From the cell containing the given text, extract its center point as (X, Y) coordinate. 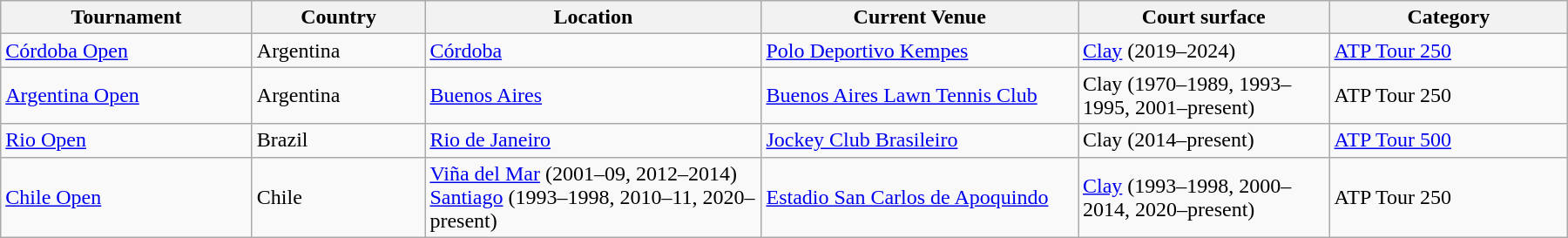
Brazil (338, 140)
Tournament (127, 17)
Rio de Janeiro (593, 140)
Country (338, 17)
Clay (1993–1998, 2000–2014, 2020–present) (1204, 197)
Argentina Open (127, 96)
Buenos Aires Lawn Tennis Club (920, 96)
Court surface (1204, 17)
Rio Open (127, 140)
ATP Tour 500 (1449, 140)
Location (593, 17)
Chile Open (127, 197)
Polo Deportivo Kempes (920, 51)
Clay (2019–2024) (1204, 51)
Jockey Club Brasileiro (920, 140)
Current Venue (920, 17)
Clay (2014–present) (1204, 140)
Chile (338, 197)
Category (1449, 17)
Clay (1970–1989, 1993–1995, 2001–present) (1204, 96)
Córdoba (593, 51)
Viña del Mar (2001–09, 2012–2014)Santiago (1993–1998, 2010–11, 2020–present) (593, 197)
Córdoba Open (127, 51)
Estadio San Carlos de Apoquindo (920, 197)
Buenos Aires (593, 96)
